Scan for the cell matching the given text and deliver its (X, Y) coordinate at center. 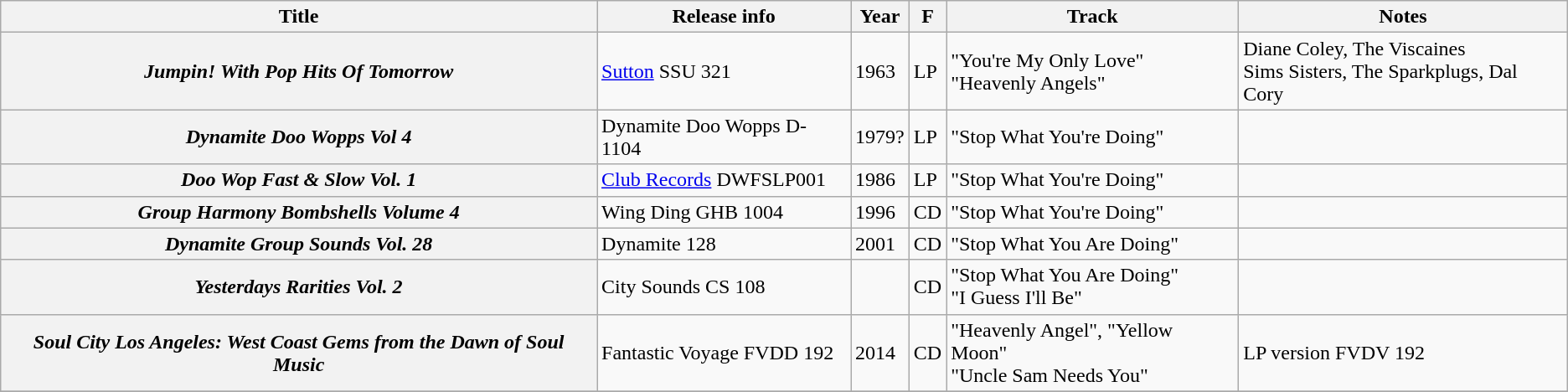
Dynamite Doo Wopps Vol 4 (299, 137)
Sutton SSU 321 (724, 71)
2014 (880, 353)
Group Harmony Bombshells Volume 4 (299, 212)
1986 (880, 180)
Doo Wop Fast & Slow Vol. 1 (299, 180)
1996 (880, 212)
"Stop What You Are Doing" (1092, 244)
LP version FVDV 192 (1404, 353)
Dynamite Doo Wopps D-1104 (724, 137)
1963 (880, 71)
Jumpin! With Pop Hits Of Tomorrow (299, 71)
City Sounds CS 108 (724, 286)
"You're My Only Love""Heavenly Angels" (1092, 71)
F (927, 17)
1979? (880, 137)
Soul City Los Angeles: West Coast Gems from the Dawn of Soul Music (299, 353)
Dynamite 128 (724, 244)
Track (1092, 17)
"Stop What You Are Doing""I Guess I'll Be" (1092, 286)
Title (299, 17)
Dynamite Group Sounds Vol. 28 (299, 244)
Year (880, 17)
Wing Ding GHB 1004 (724, 212)
"Heavenly Angel", "Yellow Moon""Uncle Sam Needs You" (1092, 353)
Diane Coley, The ViscainesSims Sisters, The Sparkplugs, Dal Cory (1404, 71)
2001 (880, 244)
Club Records DWFSLP001 (724, 180)
Fantastic Voyage FVDD 192 (724, 353)
Notes (1404, 17)
Release info (724, 17)
Yesterdays Rarities Vol. 2 (299, 286)
